Extract the (X, Y) coordinate from the center of the cell holding the provided text.  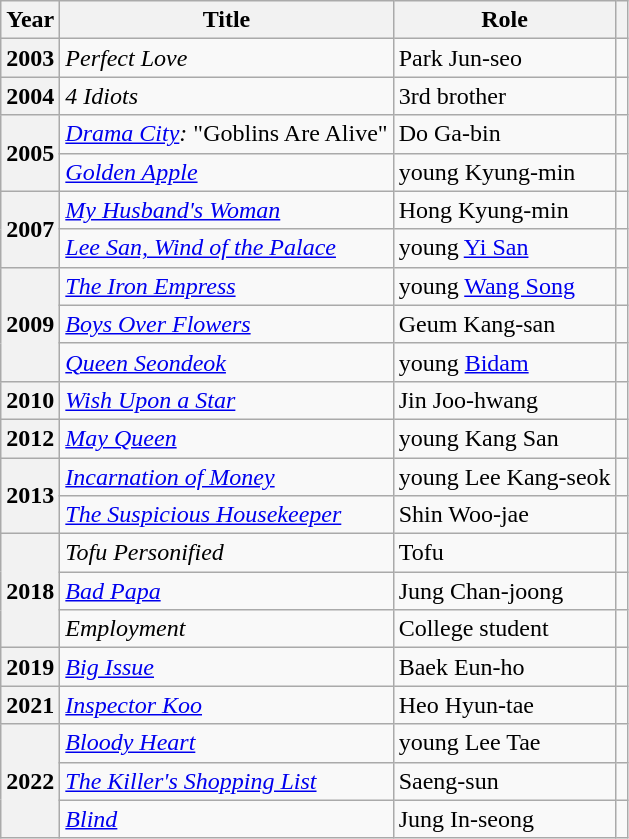
Baek Eun-ho (504, 667)
May Queen (226, 438)
Jung In-seong (504, 819)
Title (226, 20)
young Yi San (504, 248)
2021 (30, 705)
2007 (30, 229)
2005 (30, 153)
young Kyung-min (504, 172)
Golden Apple (226, 172)
Tofu (504, 553)
Bad Papa (226, 591)
young Bidam (504, 362)
The Iron Empress (226, 286)
College student (504, 629)
Park Jun-seo (504, 58)
3rd brother (504, 96)
Employment (226, 629)
Perfect Love (226, 58)
2013 (30, 496)
My Husband's Woman (226, 210)
2010 (30, 400)
2019 (30, 667)
young Lee Kang-seok (504, 477)
Jin Joo-hwang (504, 400)
Incarnation of Money (226, 477)
2018 (30, 591)
The Killer's Shopping List (226, 781)
Saeng-sun (504, 781)
Do Ga-bin (504, 134)
Big Issue (226, 667)
Drama City: "Goblins Are Alive" (226, 134)
young Kang San (504, 438)
young Lee Tae (504, 743)
Jung Chan-joong (504, 591)
young Wang Song (504, 286)
Lee San, Wind of the Palace (226, 248)
2012 (30, 438)
2009 (30, 324)
4 Idiots (226, 96)
Geum Kang-san (504, 324)
Blind (226, 819)
Bloody Heart (226, 743)
2022 (30, 781)
Wish Upon a Star (226, 400)
Shin Woo-jae (504, 515)
Inspector Koo (226, 705)
Tofu Personified (226, 553)
Queen Seondeok (226, 362)
Year (30, 20)
2003 (30, 58)
Role (504, 20)
Boys Over Flowers (226, 324)
The Suspicious Housekeeper (226, 515)
Heo Hyun-tae (504, 705)
Hong Kyung-min (504, 210)
2004 (30, 96)
